Return the [X, Y] coordinate for the center point of the cell that contains the specified text.  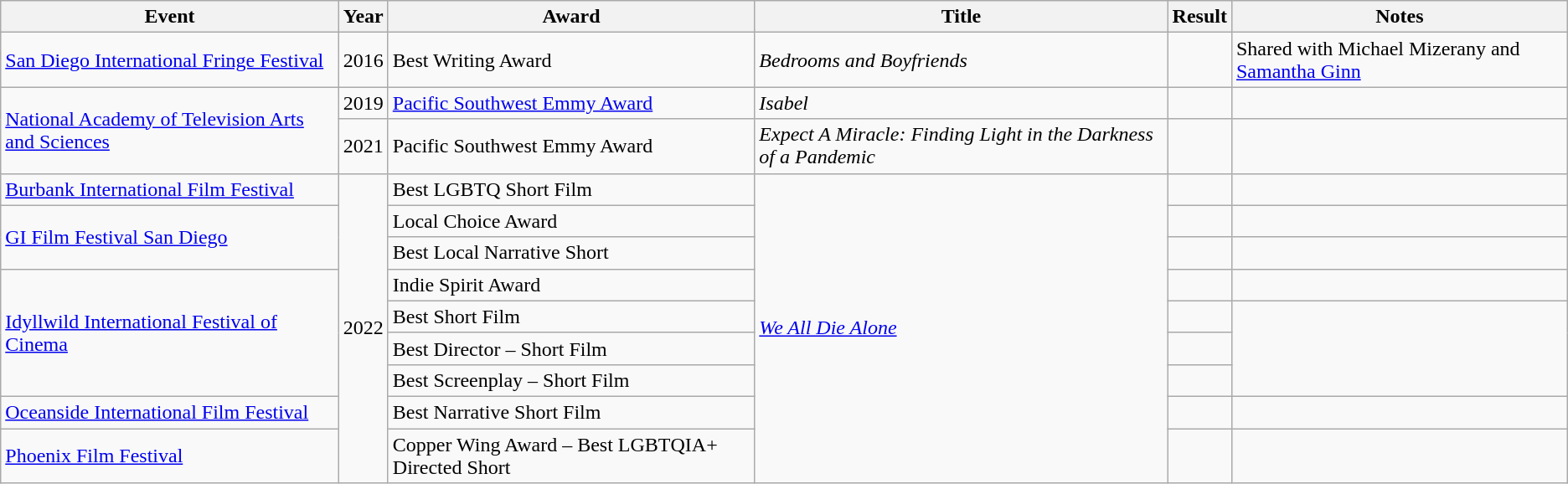
Burbank International Film Festival [169, 189]
2016 [364, 60]
National Academy of Television Arts and Sciences [169, 131]
Notes [1399, 17]
Best Local Narrative Short [571, 253]
Local Choice Award [571, 221]
2021 [364, 146]
2022 [364, 328]
Year [364, 17]
We All Die Alone [962, 328]
Idyllwild International Festival of Cinema [169, 332]
Shared with Michael Mizerany and Samantha Ginn [1399, 60]
Title [962, 17]
Best Narrative Short Film [571, 412]
Best Director – Short Film [571, 348]
Award [571, 17]
Best Screenplay – Short Film [571, 380]
Phoenix Film Festival [169, 456]
Bedrooms and Boyfriends [962, 60]
Indie Spirit Award [571, 285]
Expect A Miracle: Finding Light in the Darkness of a Pandemic [962, 146]
Best LGBTQ Short Film [571, 189]
Copper Wing Award – Best LGBTQIA+ Directed Short [571, 456]
Isabel [962, 103]
Best Short Film [571, 317]
Event [169, 17]
GI Film Festival San Diego [169, 237]
Result [1199, 17]
Oceanside International Film Festival [169, 412]
San Diego International Fringe Festival [169, 60]
Best Writing Award [571, 60]
2019 [364, 103]
